Extract the [x, y] coordinate from the center of the cell holding the provided text.  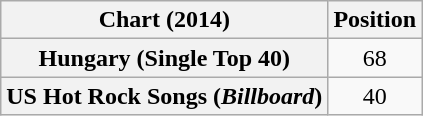
40 [375, 96]
Position [375, 20]
Chart (2014) [164, 20]
68 [375, 58]
US Hot Rock Songs (Billboard) [164, 96]
Hungary (Single Top 40) [164, 58]
